For the text-containing cell, return its midpoint in (x, y) coordinate format. 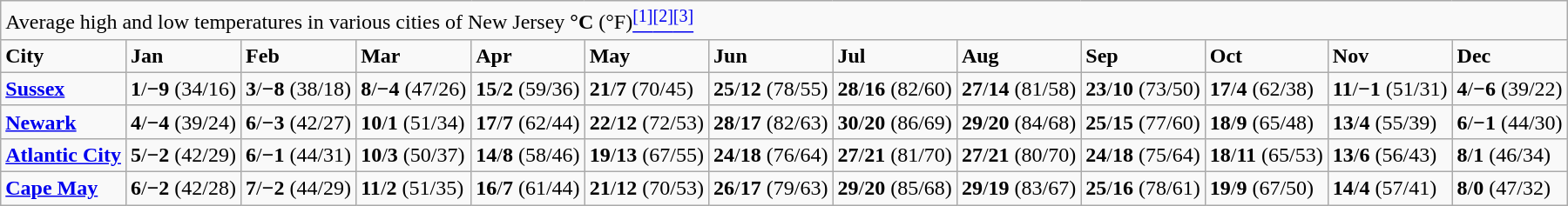
27/21 (81/70) (895, 155)
Newark (64, 122)
Feb (299, 56)
May (646, 56)
18/11 (65/53) (1267, 155)
13/4 (55/39) (1390, 122)
14/8 (58/46) (528, 155)
29/20 (85/68) (895, 189)
28/17 (82/63) (771, 122)
Oct (1267, 56)
28/16 (82/60) (895, 89)
Cape May (64, 189)
21/7 (70/45) (646, 89)
Dec (1510, 56)
8/0 (47/32) (1510, 189)
24/18 (75/64) (1143, 155)
4/−4 (39/24) (183, 122)
14/4 (57/41) (1390, 189)
25/16 (78/61) (1143, 189)
29/19 (83/67) (1018, 189)
Aug (1018, 56)
21/12 (70/53) (646, 189)
3/−8 (38/18) (299, 89)
Average high and low temperatures in various cities of New Jersey °C (°F)[1][2][3] (784, 21)
25/15 (77/60) (1143, 122)
Jul (895, 56)
24/18 (76/64) (771, 155)
Jan (183, 56)
19/9 (67/50) (1267, 189)
6/−1 (44/30) (1510, 122)
10/1 (51/34) (414, 122)
Sep (1143, 56)
Apr (528, 56)
5/−2 (42/29) (183, 155)
22/12 (72/53) (646, 122)
Atlantic City (64, 155)
27/14 (81/58) (1018, 89)
6/−3 (42/27) (299, 122)
8/−4 (47/26) (414, 89)
19/13 (67/55) (646, 155)
23/10 (73/50) (1143, 89)
City (64, 56)
4/−6 (39/22) (1510, 89)
27/21 (80/70) (1018, 155)
30/20 (86/69) (895, 122)
13/6 (56/43) (1390, 155)
18/9 (65/48) (1267, 122)
16/7 (61/44) (528, 189)
6/−1 (44/31) (299, 155)
15/2 (59/36) (528, 89)
29/20 (84/68) (1018, 122)
1/−9 (34/16) (183, 89)
17/4 (62/38) (1267, 89)
17/7 (62/44) (528, 122)
7/−2 (44/29) (299, 189)
Nov (1390, 56)
26/17 (79/63) (771, 189)
25/12 (78/55) (771, 89)
8/1 (46/34) (1510, 155)
10/3 (50/37) (414, 155)
11/2 (51/35) (414, 189)
6/−2 (42/28) (183, 189)
Mar (414, 56)
Sussex (64, 89)
Jun (771, 56)
11/−1 (51/31) (1390, 89)
